Scan for the cell matching the given text and deliver its [X, Y] coordinate at center. 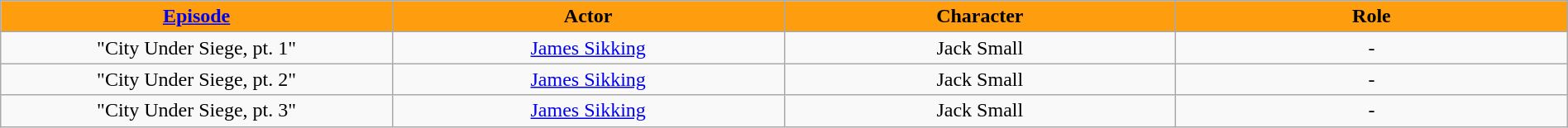
Role [1372, 17]
Character [980, 17]
"City Under Siege, pt. 2" [197, 79]
"City Under Siege, pt. 1" [197, 48]
"City Under Siege, pt. 3" [197, 111]
Episode [197, 17]
Actor [588, 17]
